Output the (X, Y) coordinate of the center of the cell containing the given text.  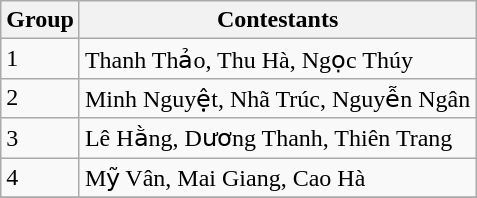
Minh Nguyệt, Nhã Trúc, Nguyễn Ngân (277, 98)
Lê Hằng, Dương Thanh, Thiên Trang (277, 138)
2 (40, 98)
4 (40, 178)
Contestants (277, 20)
3 (40, 138)
Thanh Thảo, Thu Hà, Ngọc Thúy (277, 59)
Group (40, 20)
Mỹ Vân, Mai Giang, Cao Hà (277, 178)
1 (40, 59)
